Determine the (x, y) coordinate at the center of the cell enclosing the given text.  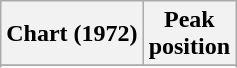
Peakposition (189, 34)
Chart (1972) (72, 34)
